Detect which cell encompasses the target text, then output its [x, y] center coordinate. 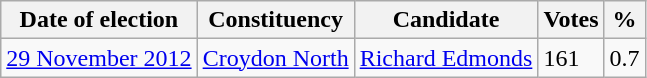
Votes [571, 20]
% [624, 20]
29 November 2012 [99, 58]
Constituency [276, 20]
Candidate [446, 20]
Croydon North [276, 58]
Richard Edmonds [446, 58]
0.7 [624, 58]
161 [571, 58]
Date of election [99, 20]
